Return the [X, Y] coordinate for the center point of the cell that contains the specified text.  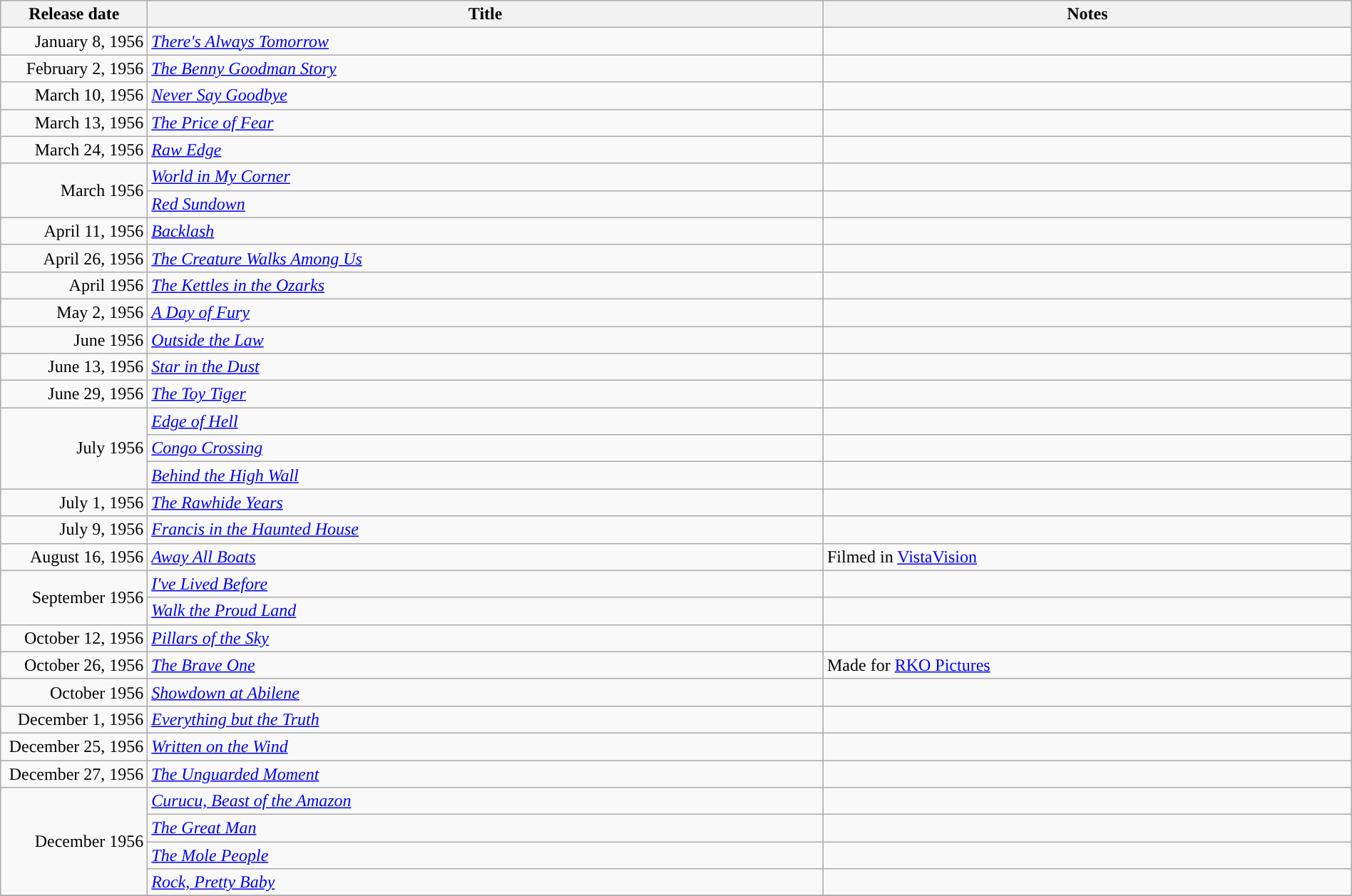
The Toy Tiger [486, 394]
Edge of Hell [486, 421]
The Mole People [486, 855]
September 1956 [74, 597]
October 1956 [74, 692]
The Benny Goodman Story [486, 68]
The Great Man [486, 828]
Never Say Goodbye [486, 96]
Notes [1087, 14]
Backlash [486, 231]
Behind the High Wall [486, 475]
The Brave One [486, 665]
May 2, 1956 [74, 312]
Written on the Wind [486, 746]
Walk the Proud Land [486, 611]
January 8, 1956 [74, 41]
March 10, 1956 [74, 96]
October 26, 1956 [74, 665]
Outside the Law [486, 340]
Star in the Dust [486, 367]
March 24, 1956 [74, 150]
Congo Crossing [486, 448]
I've Lived Before [486, 584]
July 9, 1956 [74, 530]
Rock, Pretty Baby [486, 882]
Away All Boats [486, 557]
Curucu, Beast of the Amazon [486, 801]
December 1956 [74, 842]
March 13, 1956 [74, 123]
March 1956 [74, 190]
April 1956 [74, 285]
Pillars of the Sky [486, 638]
The Creature Walks Among Us [486, 258]
World in My Corner [486, 177]
April 11, 1956 [74, 231]
December 1, 1956 [74, 719]
July 1, 1956 [74, 503]
Filmed in VistaVision [1087, 557]
Release date [74, 14]
April 26, 1956 [74, 258]
Francis in the Haunted House [486, 530]
December 27, 1956 [74, 773]
The Kettles in the Ozarks [486, 285]
December 25, 1956 [74, 746]
The Price of Fear [486, 123]
June 1956 [74, 340]
There's Always Tomorrow [486, 41]
Title [486, 14]
A Day of Fury [486, 312]
The Rawhide Years [486, 503]
Made for RKO Pictures [1087, 665]
Everything but the Truth [486, 719]
June 13, 1956 [74, 367]
The Unguarded Moment [486, 773]
June 29, 1956 [74, 394]
Raw Edge [486, 150]
July 1956 [74, 448]
Showdown at Abilene [486, 692]
August 16, 1956 [74, 557]
February 2, 1956 [74, 68]
Red Sundown [486, 204]
October 12, 1956 [74, 638]
